Provide the (x, y) coordinate of the cell's center where the given text is located.  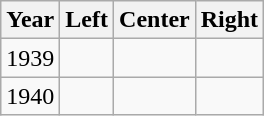
Center (155, 20)
Left (87, 20)
Year (30, 20)
1939 (30, 58)
Right (229, 20)
1940 (30, 96)
